Locate the cell with the specified text and output its (X, Y) center coordinate. 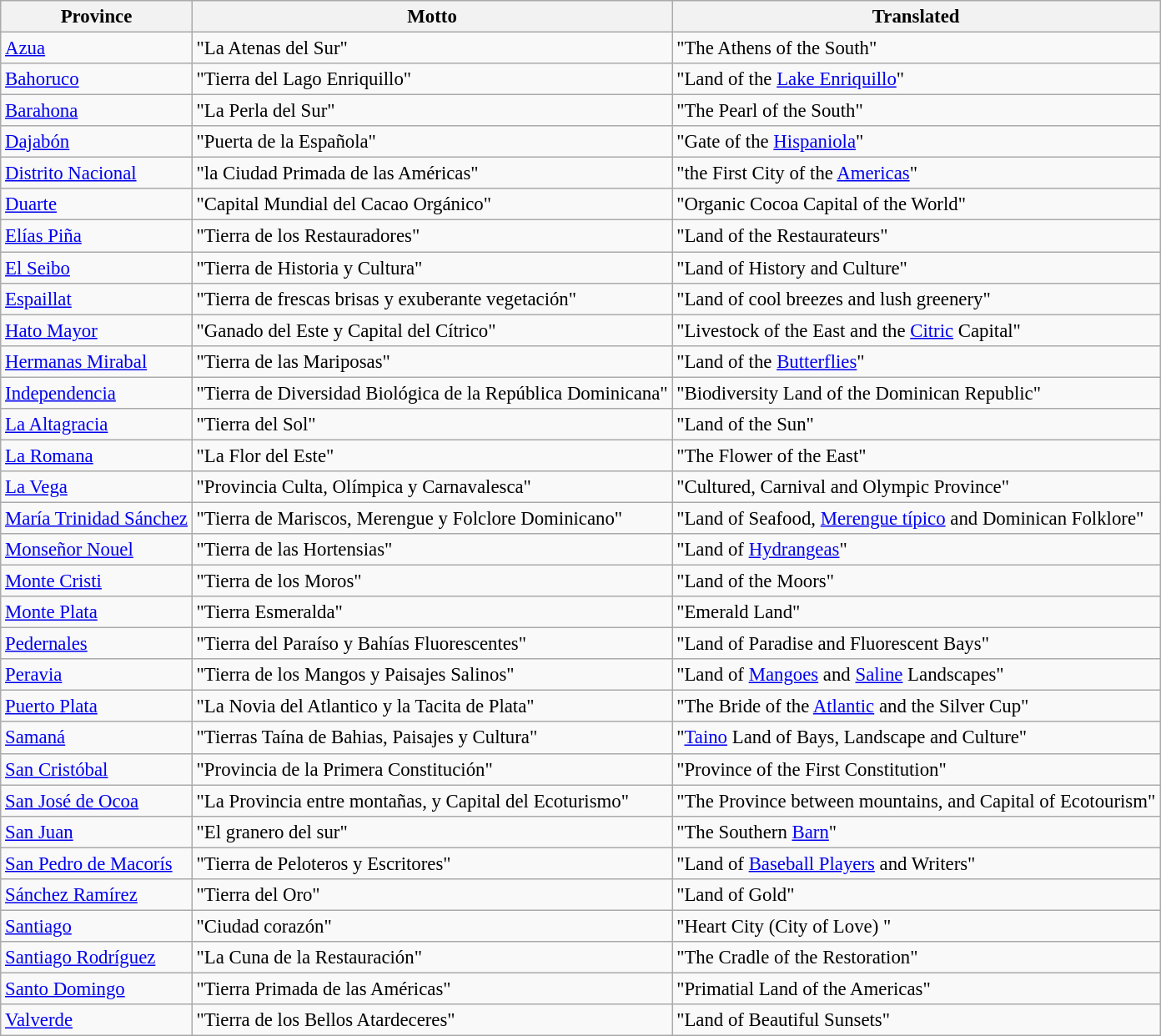
Duarte (97, 204)
"Land of the Butterflies" (916, 361)
Monte Cristi (97, 581)
La Romana (97, 455)
"Tierra del Lago Enriquillo" (432, 79)
"Tierra de los Moros" (432, 581)
Santiago Rodríguez (97, 958)
María Trinidad Sánchez (97, 518)
San José de Ocoa (97, 801)
"Tierra de Diversidad Biológica de la República Dominicana" (432, 393)
"Land of the Lake Enriquillo" (916, 79)
"Emerald Land" (916, 612)
"La Provincia entre montañas, y Capital del Ecoturismo" (432, 801)
"La Atenas del Sur" (432, 48)
"la Ciudad Primada de las Américas" (432, 174)
"Puerta de la Española" (432, 142)
Puerto Plata (97, 707)
"Tierra del Paraíso y Bahías Fluorescentes" (432, 644)
"Tierra de las Hortensias" (432, 550)
"Organic Cocoa Capital of the World" (916, 204)
"Land of History and Culture" (916, 268)
"Biodiversity Land of the Dominican Republic" (916, 393)
"Land of Seafood, Merengue típico and Dominican Folklore" (916, 518)
Santo Domingo (97, 988)
"Tierra Primada de las Américas" (432, 988)
"Tierra del Sol" (432, 425)
Elías Piña (97, 236)
"Tierra de las Mariposas" (432, 361)
"El granero del sur" (432, 832)
"Tierra de los Mangos y Paisajes Salinos" (432, 675)
"Heart City (City of Love) " (916, 926)
Samaná (97, 738)
"La Novia del Atlantico y la Tacita de Plata" (432, 707)
"Land of Beautiful Sunsets" (916, 1020)
Pedernales (97, 644)
"The Province between mountains, and Capital of Ecotourism" (916, 801)
"Ganado del Este y Capital del Cítrico" (432, 330)
Translated (916, 17)
"Tierra de frescas brisas y exuberante vegetación" (432, 299)
Azua (97, 48)
"Tierra Esmeralda" (432, 612)
"Land of Paradise and Fluorescent Bays" (916, 644)
"Tierra de Peloteros y Escritores" (432, 863)
Valverde (97, 1020)
Peravia (97, 675)
"Cultured, Carnival and Olympic Province" (916, 487)
"The Pearl of the South" (916, 111)
"Tierra de los Bellos Atardeceres" (432, 1020)
"Land of Hydrangeas" (916, 550)
"the First City of the Americas" (916, 174)
"Land of cool breezes and lush greenery" (916, 299)
"Provincia Culta, Olímpica y Carnavalesca" (432, 487)
"Tierra de Mariscos, Merengue y Folclore Dominicano" (432, 518)
Monseñor Nouel (97, 550)
San Juan (97, 832)
"Land of the Moors" (916, 581)
Bahoruco (97, 79)
San Cristóbal (97, 769)
"Livestock of the East and the Citric Capital" (916, 330)
Monte Plata (97, 612)
"Tierras Taína de Bahias, Paisajes y Cultura" (432, 738)
Province (97, 17)
"Land of Gold" (916, 895)
"Land of the Restaurateurs" (916, 236)
Barahona (97, 111)
Espaillat (97, 299)
"Land of Baseball Players and Writers" (916, 863)
"Primatial Land of the Americas" (916, 988)
Dajabón (97, 142)
"Province of the First Constitution" (916, 769)
Hermanas Mirabal (97, 361)
"Ciudad corazón" (432, 926)
"Land of the Sun" (916, 425)
San Pedro de Macorís (97, 863)
"Gate of the Hispaniola" (916, 142)
"Capital Mundial del Cacao Orgánico" (432, 204)
"The Southern Barn" (916, 832)
"Tierra de Historia y Cultura" (432, 268)
Santiago (97, 926)
"The Flower of the East" (916, 455)
Distrito Nacional (97, 174)
"Land of Mangoes and Saline Landscapes" (916, 675)
Sánchez Ramírez (97, 895)
"La Perla del Sur" (432, 111)
"The Athens of the South" (916, 48)
"La Flor del Este" (432, 455)
"The Bride of the Atlantic and the Silver Cup" (916, 707)
"Provincia de la Primera Constitución" (432, 769)
Hato Mayor (97, 330)
"La Cuna de la Restauración" (432, 958)
"The Cradle of the Restoration" (916, 958)
"Tierra de los Restauradores" (432, 236)
El Seibo (97, 268)
"Tierra del Oro" (432, 895)
"Taino Land of Bays, Landscape and Culture" (916, 738)
Independencia (97, 393)
La Vega (97, 487)
Motto (432, 17)
La Altagracia (97, 425)
